Extract the (x, y) coordinate from the center of the cell holding the provided text.  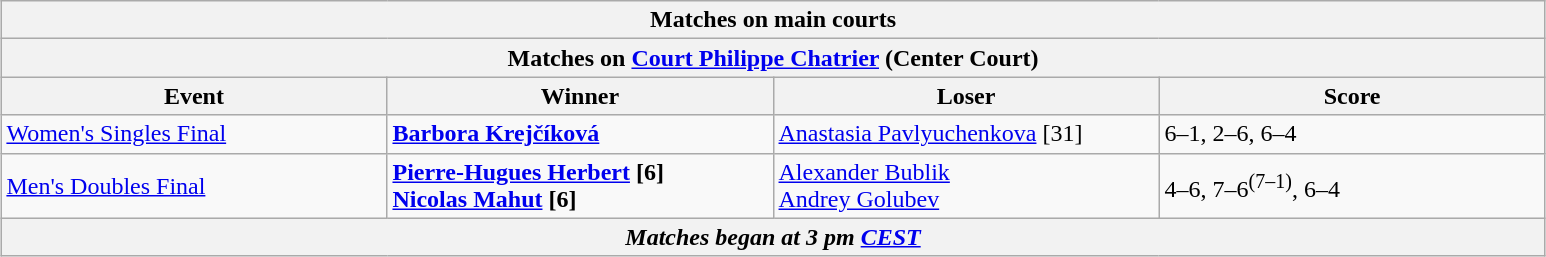
Event (194, 96)
Alexander Bublik Andrey Golubev (966, 186)
Barbora Krejčíková (580, 134)
4–6, 7–6(7–1), 6–4 (1352, 186)
Loser (966, 96)
Score (1352, 96)
Men's Doubles Final (194, 186)
Matches on Court Philippe Chatrier (Center Court) (773, 58)
Women's Singles Final (194, 134)
Matches began at 3 pm CEST (773, 237)
Anastasia Pavlyuchenkova [31] (966, 134)
Matches on main courts (773, 20)
6–1, 2–6, 6–4 (1352, 134)
Pierre-Hugues Herbert [6] Nicolas Mahut [6] (580, 186)
Winner (580, 96)
